Capture the cell that displays the provided text and extract its (x, y) central coordinate. 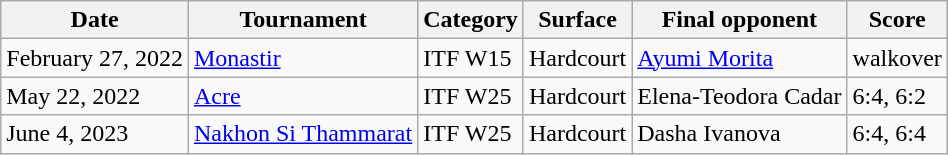
Monastir (302, 58)
May 22, 2022 (95, 96)
Tournament (302, 20)
ITF W15 (471, 58)
June 4, 2023 (95, 134)
walkover (897, 58)
Date (95, 20)
Acre (302, 96)
Score (897, 20)
Ayumi Morita (740, 58)
6:4, 6:4 (897, 134)
Category (471, 20)
6:4, 6:2 (897, 96)
Dasha Ivanova (740, 134)
Final opponent (740, 20)
Surface (577, 20)
February 27, 2022 (95, 58)
Elena-Teodora Cadar (740, 96)
Nakhon Si Thammarat (302, 134)
